For the text-containing cell, return its midpoint in (X, Y) coordinate format. 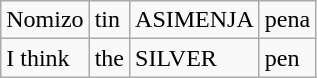
pena (287, 20)
tin (109, 20)
the (109, 58)
Nomizo (45, 20)
ASIMENJA (195, 20)
SILVER (195, 58)
pen (287, 58)
I think (45, 58)
